Return [X, Y] of the center of cell containing provided text 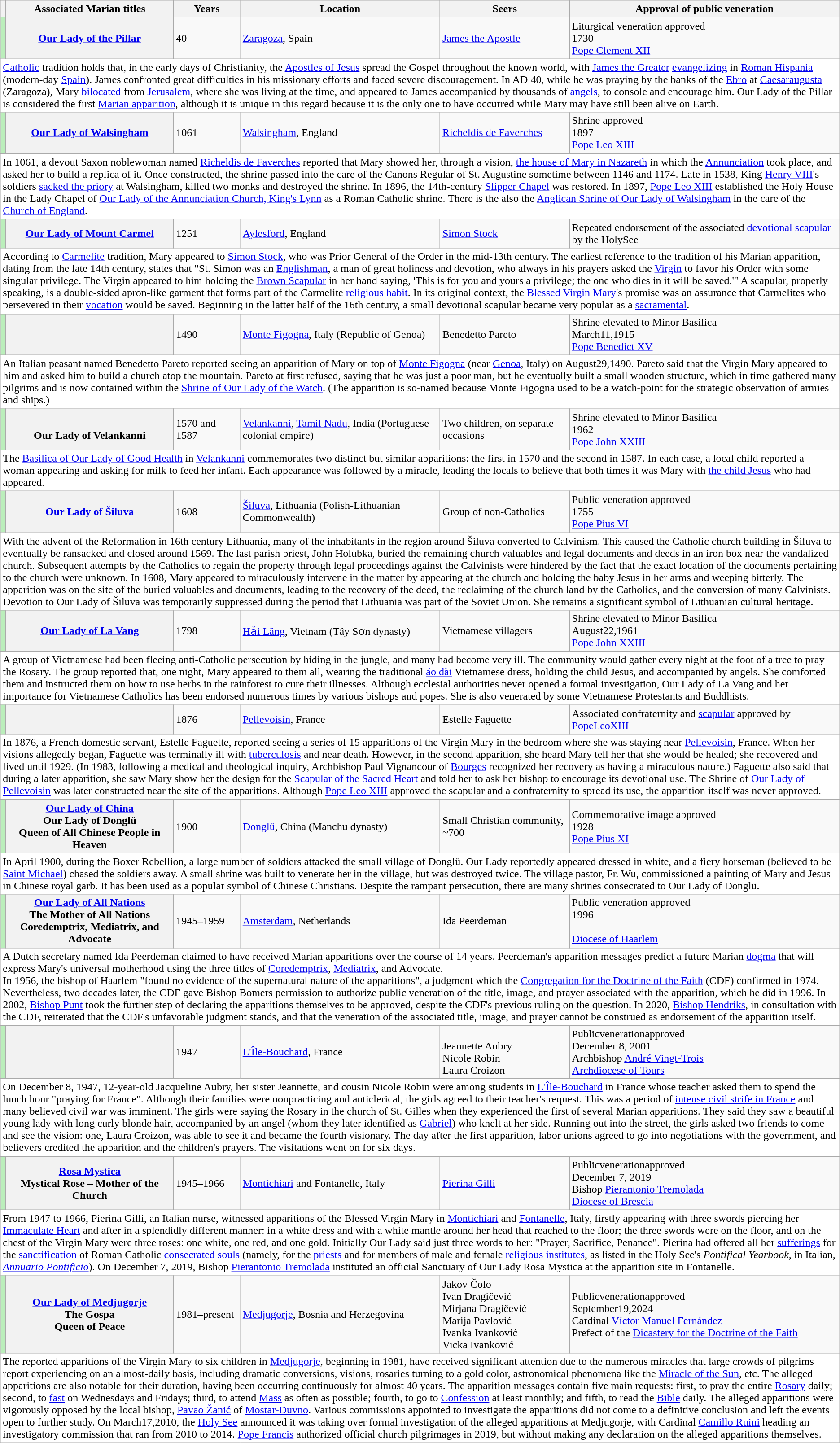
L'Île-Bouchard, France [340, 1052]
Shrine elevated to Minor BasilicaMarch11,1915Pope Benedict XV [704, 334]
Years [207, 9]
1945–1959 [207, 921]
Estelle Faguette [504, 720]
Commemorative image approved1928Pope Pius XI [704, 826]
Group of non-Catholics [504, 512]
Velankanni, Tamil Nadu, India (Portuguese colonial empire) [340, 429]
Our Lady of ChinaOur Lady of DonglüQueen of All Chinese People in Heaven [90, 826]
Shrine elevated to Minor Basilica1962Pope John XXIII [704, 429]
1798 [207, 631]
Our Lady of MedjugorjeThe GospaQueen of Peace [90, 1314]
Public veneration approved1996Diocese of Haarlem [704, 921]
Our Lady of Walsingham [90, 133]
Vietnamese villagers [504, 631]
Our Lady of Velankanni [90, 429]
Our Lady of La Vang [90, 631]
PublicvenerationapprovedSeptember19,2024Cardinal Víctor Manuel FernándezPrefect of the Dicastery for the Doctrine of the Faith [704, 1314]
Montichiari and Fontanelle, Italy [340, 1183]
1981–present [207, 1314]
Pierina Gilli [504, 1183]
1570 and 1587 [207, 429]
1900 [207, 826]
1490 [207, 334]
Benedetto Pareto [504, 334]
40 [207, 38]
James the Apostle [504, 38]
Liturgical veneration approved1730Pope Clement XII [704, 38]
1061 [207, 133]
Ida Peerdeman [504, 921]
Public veneration approved1755Pope Pius VI [704, 512]
Our Lady of the Pillar [90, 38]
Simon Stock [504, 233]
Approval of public veneration [704, 9]
Our Lady of All NationsThe Mother of All NationsCoredemptrix, Mediatrix, and Advocate [90, 921]
Shrine elevated to Minor BasilicaAugust22,1961Pope John XXIII [704, 631]
Pellevoisin, France [340, 720]
Small Christian community, ~700 [504, 826]
Zaragoza, Spain [340, 38]
1251 [207, 233]
Rosa MysticaMystical Rose – Mother of the Church [90, 1183]
Walsingham, England [340, 133]
Associated confraternity and scapular approved by PopeLeoXIII [704, 720]
Hải Lăng, Vietnam (Tây Sơn dynasty) [340, 631]
Our Lady of Mount Carmel [90, 233]
Richeldis de Faverches [504, 133]
Our Lady of Šiluva [90, 512]
1876 [207, 720]
1608 [207, 512]
Amsterdam, Netherlands [340, 921]
Šiluva, Lithuania (Polish-Lithuanian Commonwealth) [340, 512]
PublicvenerationapprovedDecember 7, 2019Bishop Pierantonio TremoladaDiocese of Brescia [704, 1183]
1947 [207, 1052]
Repeated endorsement of the associated devotional scapular by the HolySee [704, 233]
Associated Marian titles [90, 9]
Jeannette AubryNicole RobinLaura Croizon [504, 1052]
Donglü, China (Manchu dynasty) [340, 826]
Jakov ČoloIvan DragičevićMirjana DragičevićMarija PavlovićIvanka IvankovićVicka Ivanković [504, 1314]
Monte Figogna, Italy (Republic of Genoa) [340, 334]
PublicvenerationapprovedDecember 8, 2001Archbishop André Vingt-TroisArchdiocese of Tours [704, 1052]
Aylesford, England [340, 233]
1945–1966 [207, 1183]
Medjugorje, Bosnia and Herzegovina [340, 1314]
Seers [504, 9]
Shrine approved1897Pope Leo XIII [704, 133]
Location [340, 9]
Two children, on separate occasions [504, 429]
